Extract the (x, y) coordinate from the center of the cell holding the provided text.  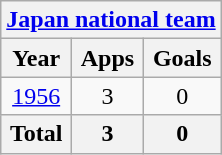
Apps (108, 58)
Japan national team (111, 20)
Total (36, 134)
Year (36, 58)
Goals (182, 58)
1956 (36, 96)
